Identify which cell holds the provided text, then report its [x, y] central coordinate. 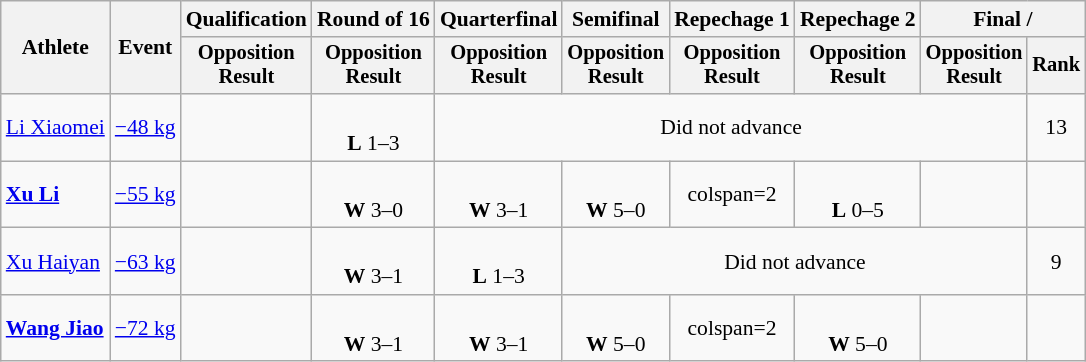
Qualification [246, 19]
Final / [1003, 19]
Wang Jiao [56, 328]
Repechage 2 [858, 19]
Repechage 1 [732, 19]
Quarterfinal [499, 19]
Xu Li [56, 194]
W 3–0 [374, 194]
Semifinal [616, 19]
Xu Haiyan [56, 262]
Athlete [56, 48]
−63 kg [146, 262]
Round of 16 [374, 19]
−72 kg [146, 328]
Rank [1056, 66]
−55 kg [146, 194]
9 [1056, 262]
−48 kg [146, 128]
Event [146, 48]
Li Xiaomei [56, 128]
13 [1056, 128]
L 0–5 [858, 194]
